From the cell containing the given text, extract its center point as (x, y) coordinate. 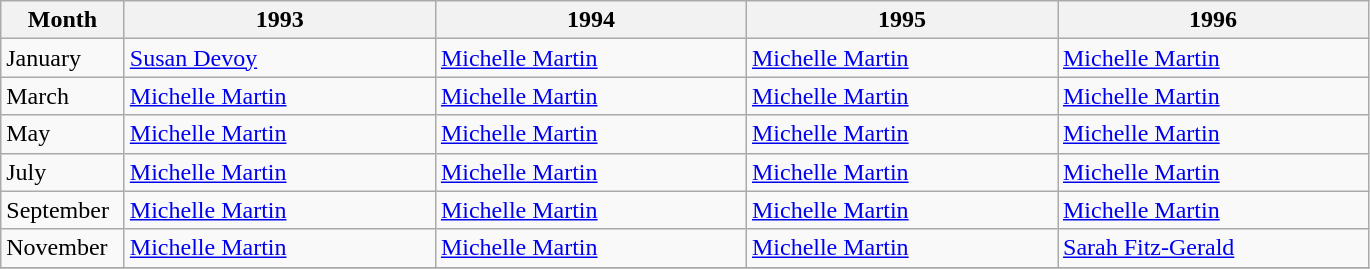
March (63, 96)
1993 (280, 20)
Susan Devoy (280, 58)
May (63, 134)
July (63, 172)
November (63, 248)
Sarah Fitz-Gerald (1214, 248)
January (63, 58)
September (63, 210)
1994 (590, 20)
1995 (902, 20)
1996 (1214, 20)
Month (63, 20)
